Identify which cell holds the provided text, then report its (X, Y) central coordinate. 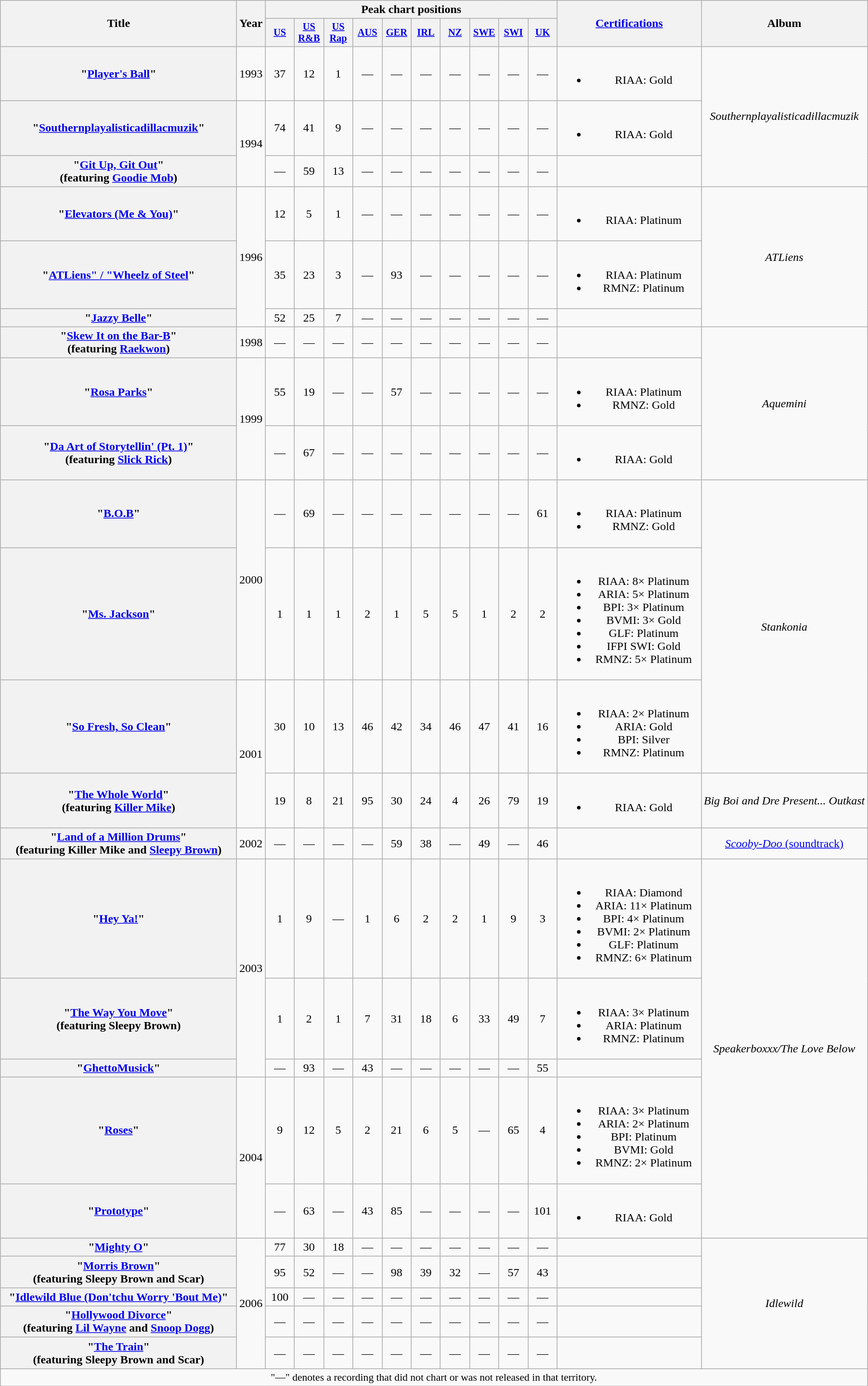
35 (280, 275)
RIAA: 3× PlatinumARIA: PlatinumRMNZ: Platinum (629, 1019)
Year (251, 24)
"Southernplayalisticadillacmuzik" (118, 128)
"Land of a Million Drums"(featuring Killer Mike and Sleepy Brown) (118, 843)
"Elevators (Me & You)" (118, 214)
Southernplayalisticadillacmuzik (784, 117)
8 (309, 800)
2001 (251, 754)
Peak chart positions (411, 10)
SWI (513, 33)
34 (426, 726)
"Mighty O" (118, 1247)
74 (280, 128)
"Player's Ball" (118, 73)
Aquemini (784, 403)
101 (543, 1211)
26 (484, 800)
69 (309, 514)
RIAA: 2× PlatinumARIA: GoldBPI: SilverRMNZ: Platinum (629, 726)
100 (280, 1297)
23 (309, 275)
"—" denotes a recording that did not chart or was not released in that territory. (434, 1377)
RIAA: Platinum (629, 214)
85 (397, 1211)
RIAA: 8× PlatinumARIA: 5× PlatinumBPI: 3× PlatinumBVMI: 3× GoldGLF: PlatinumIFPI SWI: GoldRMNZ: 5× Platinum (629, 613)
65 (513, 1130)
Scooby-Doo (soundtrack) (784, 843)
"ATLiens" / "Wheelz of Steel" (118, 275)
IRL (426, 33)
SWE (484, 33)
33 (484, 1019)
"Prototype" (118, 1211)
GER (397, 33)
79 (513, 800)
Certifications (629, 24)
1996 (251, 257)
"Idlewild Blue (Don'tchu Worry 'Bout Me)" (118, 1297)
1993 (251, 73)
25 (309, 318)
42 (397, 726)
RIAA: DiamondARIA: 11× PlatinumBPI: 4× PlatinumBVMI: 2× PlatinumGLF: PlatinumRMNZ: 6× Platinum (629, 919)
USR&B (309, 33)
1999 (251, 419)
39 (426, 1272)
AUS (368, 33)
"So Fresh, So Clean" (118, 726)
"Jazzy Belle" (118, 318)
UK (543, 33)
47 (484, 726)
"GhettoMusick" (118, 1068)
10 (309, 726)
"The Train"(featuring Sleepy Brown and Scar) (118, 1353)
Big Boi and Dre Present... Outkast (784, 800)
16 (543, 726)
Idlewild (784, 1304)
2000 (251, 580)
77 (280, 1247)
"Rosa Parks" (118, 392)
Stankonia (784, 627)
RIAA: 3× PlatinumARIA: 2× PlatinumBPI: PlatinumBVMI: GoldRMNZ: 2× Platinum (629, 1130)
"The Whole World"(featuring Killer Mike) (118, 800)
1994 (251, 144)
"Git Up, Git Out"(featuring Goodie Mob) (118, 171)
98 (397, 1272)
61 (543, 514)
"Hey Ya!" (118, 919)
"Ms. Jackson" (118, 613)
37 (280, 73)
2002 (251, 843)
RIAA: PlatinumRMNZ: Platinum (629, 275)
US (280, 33)
24 (426, 800)
"Morris Brown"(featuring Sleepy Brown and Scar) (118, 1272)
"Skew It on the Bar-B"(featuring Raekwon) (118, 343)
32 (455, 1272)
NZ (455, 33)
31 (397, 1019)
Album (784, 24)
2004 (251, 1158)
"B.O.B" (118, 514)
ATLiens (784, 257)
USRap (338, 33)
"Da Art of Storytellin' (Pt. 1)"(featuring Slick Rick) (118, 453)
"Roses" (118, 1130)
2003 (251, 968)
"The Way You Move"(featuring Sleepy Brown) (118, 1019)
1998 (251, 343)
Speakerboxxx/The Love Below (784, 1049)
67 (309, 453)
"Hollywood Divorce"(featuring Lil Wayne and Snoop Dogg) (118, 1322)
2006 (251, 1304)
38 (426, 843)
63 (309, 1211)
Title (118, 24)
